Detect which cell encompasses the target text, then output its [X, Y] center coordinate. 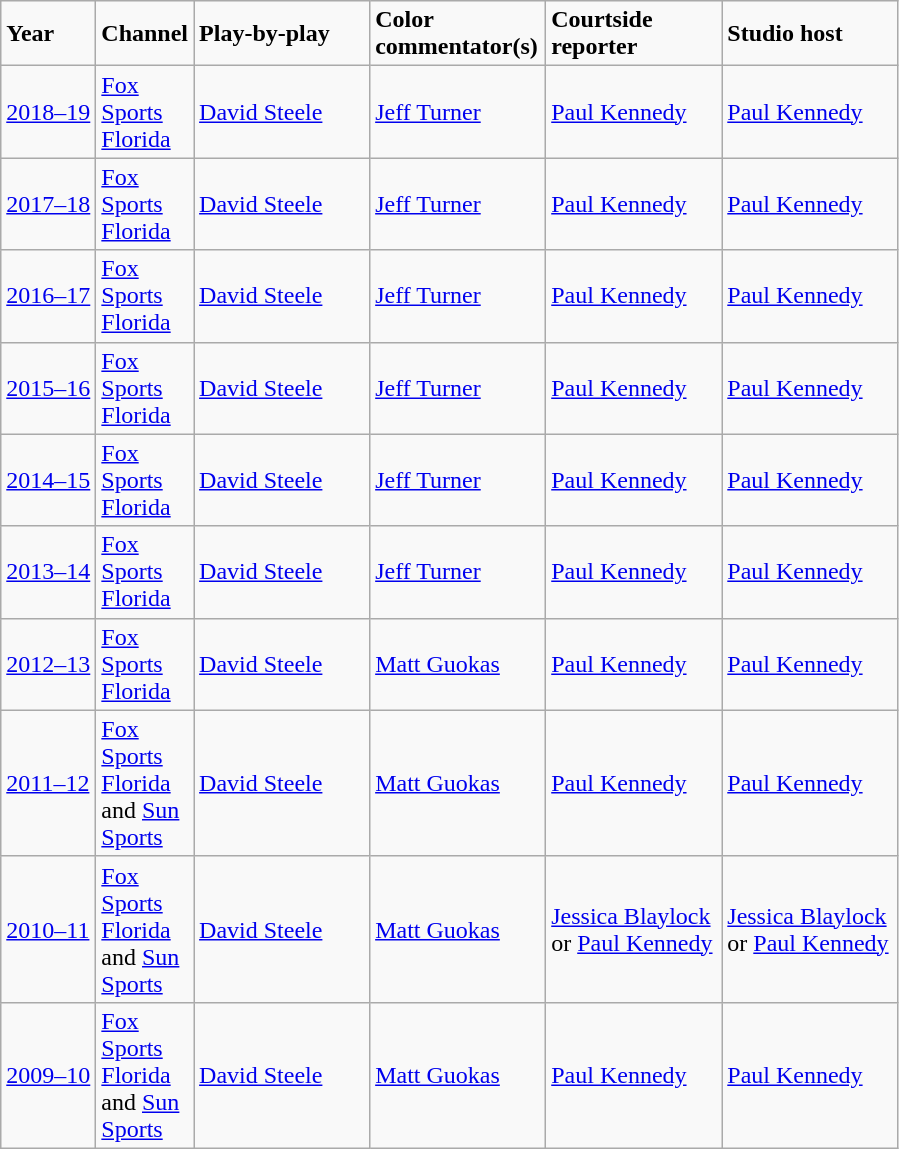
2011–12 [48, 783]
Play-by-play [282, 34]
2013–14 [48, 572]
2017–18 [48, 204]
Color commentator(s) [458, 34]
Studio host [810, 34]
2015–16 [48, 388]
2010–11 [48, 929]
Channel [145, 34]
2012–13 [48, 664]
Year [48, 34]
2018–19 [48, 112]
2009–10 [48, 1075]
Courtside reporter [634, 34]
2016–17 [48, 296]
2014–15 [48, 480]
